For the text-containing cell, return its midpoint in (x, y) coordinate format. 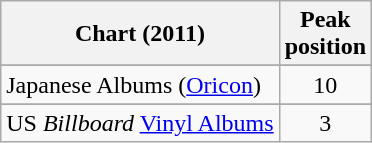
Chart (2011) (140, 34)
3 (325, 123)
US Billboard Vinyl Albums (140, 123)
Japanese Albums (Oricon) (140, 85)
Peakposition (325, 34)
10 (325, 85)
